Output the [x, y] coordinate of the center of the cell containing the given text.  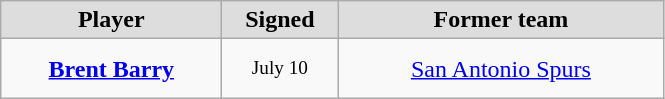
Brent Barry [112, 69]
July 10 [280, 69]
Signed [280, 20]
Player [112, 20]
Former team [501, 20]
San Antonio Spurs [501, 69]
